Extract the (x, y) coordinate from the center of the cell holding the provided text.  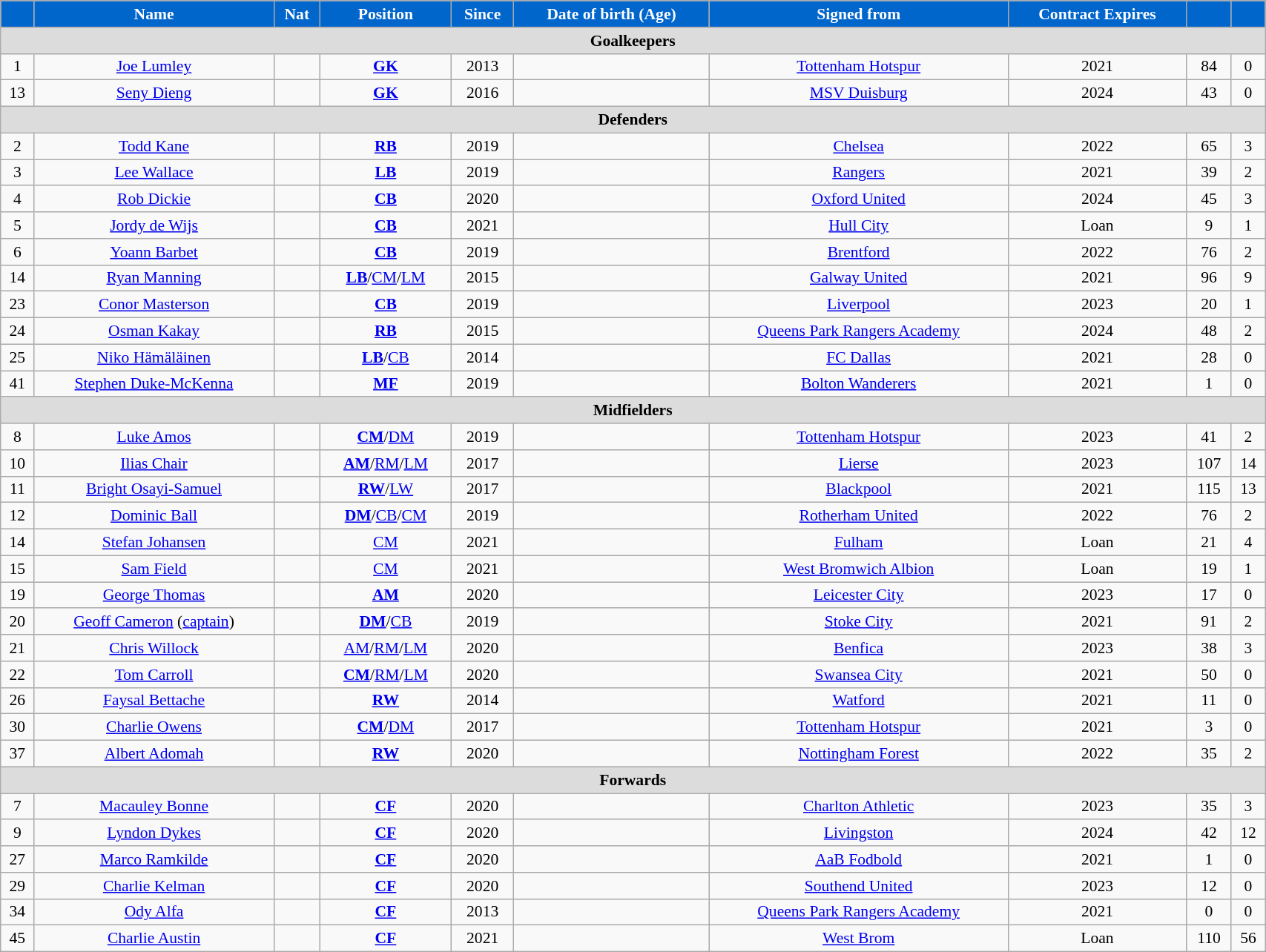
Midfielders (633, 411)
Tom Carroll (154, 675)
42 (1209, 833)
37 (18, 754)
Liverpool (859, 305)
26 (18, 701)
Rotherham United (859, 516)
22 (18, 675)
Ody Alfa (154, 912)
Stephen Duke-McKenna (154, 384)
Todd Kane (154, 146)
Hull City (859, 225)
65 (1209, 146)
Galway United (859, 278)
50 (1209, 675)
Niko Hämäläinen (154, 357)
24 (18, 331)
Blackpool (859, 489)
DM/CB (386, 622)
Rob Dickie (154, 199)
Livingston (859, 833)
Fulham (859, 543)
6 (18, 252)
Dominic Ball (154, 516)
Contract Expires (1097, 14)
91 (1209, 622)
23 (18, 305)
30 (18, 727)
Chelsea (859, 146)
Benfica (859, 648)
Southend United (859, 886)
Conor Masterson (154, 305)
27 (18, 859)
17 (1209, 595)
29 (18, 886)
Macauley Bonne (154, 807)
Bright Osayi-Samuel (154, 489)
Date of birth (Age) (611, 14)
7 (18, 807)
FC Dallas (859, 357)
Lee Wallace (154, 173)
Sam Field (154, 569)
AM (386, 595)
10 (18, 463)
39 (1209, 173)
Yoann Barbet (154, 252)
Name (154, 14)
West Brom (859, 939)
LB/CM/LM (386, 278)
LB (386, 173)
2016 (482, 93)
Goalkeepers (633, 41)
Charlie Owens (154, 727)
Charlie Kelman (154, 886)
Signed from (859, 14)
Luke Amos (154, 437)
AaB Fodbold (859, 859)
Defenders (633, 120)
8 (18, 437)
Brentford (859, 252)
LB/CB (386, 357)
Marco Ramkilde (154, 859)
Ryan Manning (154, 278)
Stoke City (859, 622)
Joe Lumley (154, 67)
107 (1209, 463)
Stefan Johansen (154, 543)
Bolton Wanderers (859, 384)
Charlton Athletic (859, 807)
Forwards (633, 780)
Since (482, 14)
MF (386, 384)
Albert Adomah (154, 754)
Swansea City (859, 675)
96 (1209, 278)
Rangers (859, 173)
15 (18, 569)
5 (18, 225)
West Bromwich Albion (859, 569)
Ilias Chair (154, 463)
Chris Willock (154, 648)
Seny Dieng (154, 93)
George Thomas (154, 595)
MSV Duisburg (859, 93)
48 (1209, 331)
Geoff Cameron (captain) (154, 622)
CM/RM/LM (386, 675)
Lyndon Dykes (154, 833)
34 (18, 912)
25 (18, 357)
Lierse (859, 463)
84 (1209, 67)
Oxford United (859, 199)
DM/CB/CM (386, 516)
38 (1209, 648)
43 (1209, 93)
Position (386, 14)
Jordy de Wijs (154, 225)
RW/LW (386, 489)
Watford (859, 701)
Leicester City (859, 595)
115 (1209, 489)
Nottingham Forest (859, 754)
110 (1209, 939)
Faysal Bettache (154, 701)
Charlie Austin (154, 939)
56 (1247, 939)
28 (1209, 357)
Osman Kakay (154, 331)
Nat (297, 14)
